Extract the (X, Y) coordinate from the center of the cell holding the provided text.  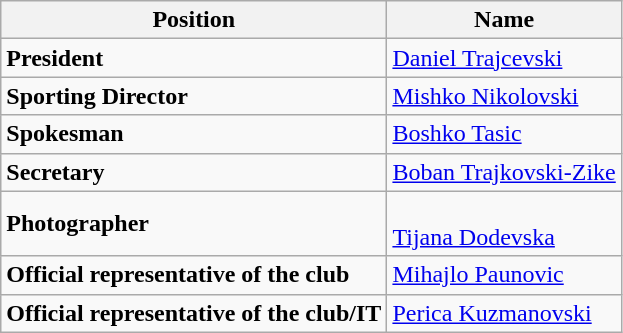
Spokesman (194, 134)
Boshko Tasic (504, 134)
Daniel Trajcevski (504, 58)
Photographer (194, 224)
President (194, 58)
Name (504, 20)
Secretary (194, 172)
Sporting Director (194, 96)
Tijana Dodevska (504, 224)
Mishko Nikolovski (504, 96)
Perica Kuzmanovski (504, 313)
Official representative of the club/IT (194, 313)
Mihajlo Paunovic (504, 275)
Boban Trajkovski-Zike (504, 172)
Official representative of the club (194, 275)
Position (194, 20)
